Return the (X, Y) coordinate for the center point of the cell that contains the specified text.  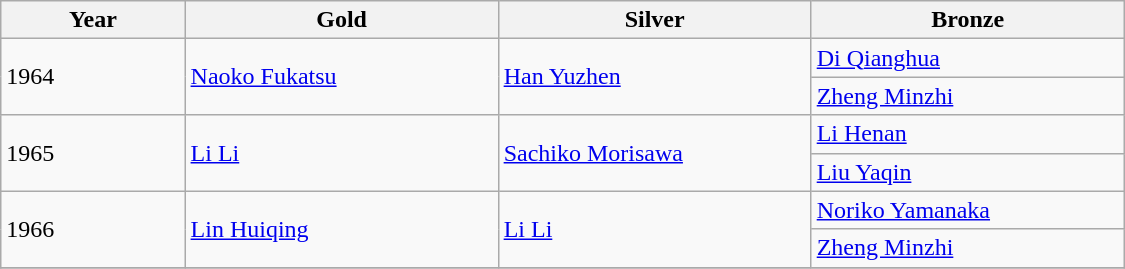
1964 (93, 77)
Gold (342, 20)
1966 (93, 229)
Naoko Fukatsu (342, 77)
Di Qianghua (968, 58)
Liu Yaqin (968, 172)
Year (93, 20)
Li Henan (968, 134)
Sachiko Morisawa (654, 153)
Bronze (968, 20)
Lin Huiqing (342, 229)
Silver (654, 20)
Noriko Yamanaka (968, 210)
1965 (93, 153)
Han Yuzhen (654, 77)
